Find where the given text appears and provide that cell's center as [x, y] coordinate. 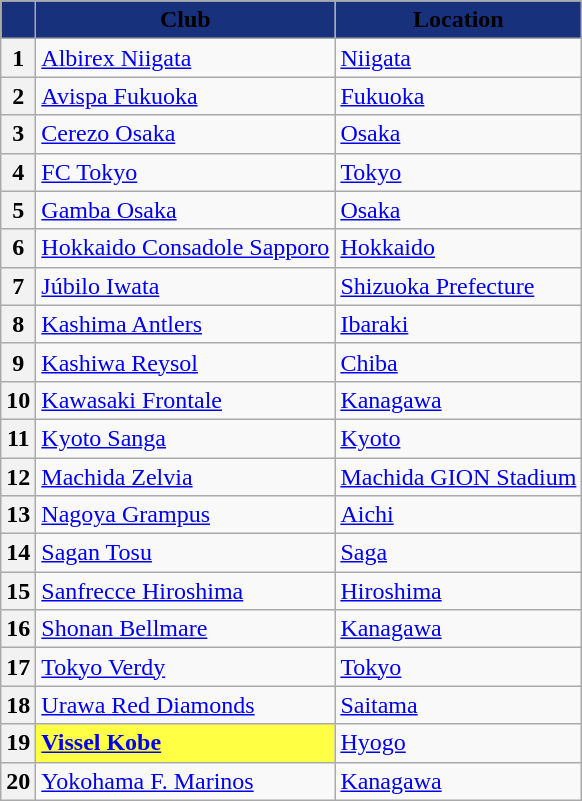
Urawa Red Diamonds [186, 705]
13 [18, 515]
6 [18, 248]
19 [18, 743]
Kashima Antlers [186, 324]
Machida Zelvia [186, 477]
Hiroshima [458, 591]
Chiba [458, 362]
Aichi [458, 515]
2 [18, 96]
Ibaraki [458, 324]
Cerezo Osaka [186, 134]
Shonan Bellmare [186, 629]
Machida GION Stadium [458, 477]
16 [18, 629]
Fukuoka [458, 96]
15 [18, 591]
Saga [458, 553]
Hokkaido [458, 248]
4 [18, 172]
10 [18, 400]
Kyoto [458, 438]
Yokohama F. Marinos [186, 781]
9 [18, 362]
1 [18, 58]
Hokkaido Consadole Sapporo [186, 248]
3 [18, 134]
17 [18, 667]
Sanfrecce Hiroshima [186, 591]
Albirex Niigata [186, 58]
Saitama [458, 705]
Avispa Fukuoka [186, 96]
Kyoto Sanga [186, 438]
Hyogo [458, 743]
18 [18, 705]
5 [18, 210]
Vissel Kobe [186, 743]
Gamba Osaka [186, 210]
11 [18, 438]
20 [18, 781]
Shizuoka Prefecture [458, 286]
Júbilo Iwata [186, 286]
14 [18, 553]
12 [18, 477]
8 [18, 324]
Location [458, 20]
Niigata [458, 58]
Club [186, 20]
Sagan Tosu [186, 553]
Kashiwa Reysol [186, 362]
Kawasaki Frontale [186, 400]
7 [18, 286]
FC Tokyo [186, 172]
Tokyo Verdy [186, 667]
Nagoya Grampus [186, 515]
